Detect which cell encompasses the target text, then output its (x, y) center coordinate. 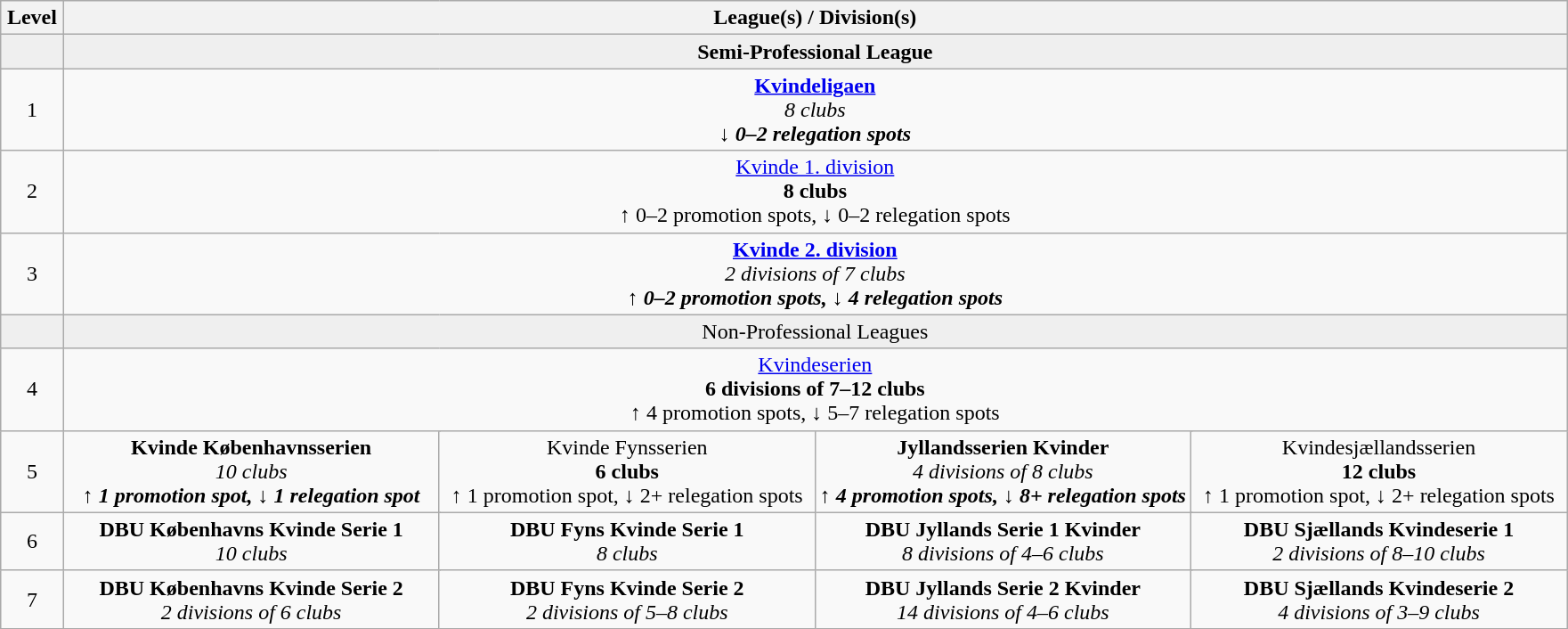
Kvindesjællandsserien12 clubs↑ 1 promotion spot, ↓ 2+ relegation spots (1378, 471)
DBU Jyllands Serie 1 Kvinder8 divisions of 4–6 clubs (1003, 542)
6 (32, 542)
Level (32, 18)
Kvindeserien6 divisions of 7–12 clubs↑ 4 promotion spots, ↓ 5–7 relegation spots (816, 389)
DBU Sjællands Kvindeserie 12 divisions of 8–10 clubs (1378, 542)
Kvinde 1. division8 clubs↑ 0–2 promotion spots, ↓ 0–2 relegation spots (816, 192)
Jyllandsserien Kvinder4 divisions of 8 clubs↑ 4 promotion spots, ↓ 8+ relegation spots (1003, 471)
DBU Københavns Kvinde Serie 22 divisions of 6 clubs (251, 599)
Kvindeligaen8 clubs↓ 0–2 relegation spots (816, 110)
Kvinde Fynsserien6 clubs↑ 1 promotion spot, ↓ 2+ relegation spots (627, 471)
2 (32, 192)
DBU Fyns Kvinde Serie 18 clubs (627, 542)
1 (32, 110)
7 (32, 599)
League(s) / Division(s) (816, 18)
4 (32, 389)
Semi-Professional League (816, 52)
DBU Fyns Kvinde Serie 22 divisions of 5–8 clubs (627, 599)
Non-Professional Leagues (816, 331)
Kvinde Københavnsserien10 clubs↑ 1 promotion spot, ↓ 1 relegation spot (251, 471)
3 (32, 274)
DBU Københavns Kvinde Serie 110 clubs (251, 542)
5 (32, 471)
DBU Sjællands Kvindeserie 24 divisions of 3–9 clubs (1378, 599)
Kvinde 2. division2 divisions of 7 clubs↑ 0–2 promotion spots, ↓ 4 relegation spots (816, 274)
DBU Jyllands Serie 2 Kvinder14 divisions of 4–6 clubs (1003, 599)
